Return the (x, y) coordinate for the center point of the cell that contains the specified text.  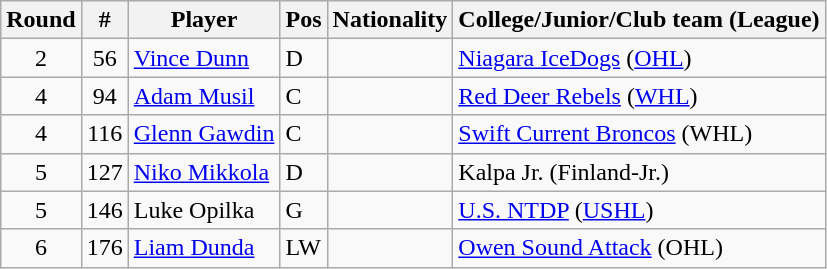
Red Deer Rebels (WHL) (639, 96)
Glenn Gawdin (204, 134)
6 (41, 248)
Kalpa Jr. (Finland-Jr.) (639, 172)
116 (104, 134)
146 (104, 210)
Luke Opilka (204, 210)
Owen Sound Attack (OHL) (639, 248)
G (304, 210)
Adam Musil (204, 96)
Vince Dunn (204, 58)
Player (204, 20)
127 (104, 172)
Liam Dunda (204, 248)
Niagara IceDogs (OHL) (639, 58)
2 (41, 58)
Round (41, 20)
Niko Mikkola (204, 172)
College/Junior/Club team (League) (639, 20)
Pos (304, 20)
Nationality (390, 20)
LW (304, 248)
# (104, 20)
94 (104, 96)
56 (104, 58)
Swift Current Broncos (WHL) (639, 134)
176 (104, 248)
U.S. NTDP (USHL) (639, 210)
